Capture the cell that displays the provided text and extract its [x, y] central coordinate. 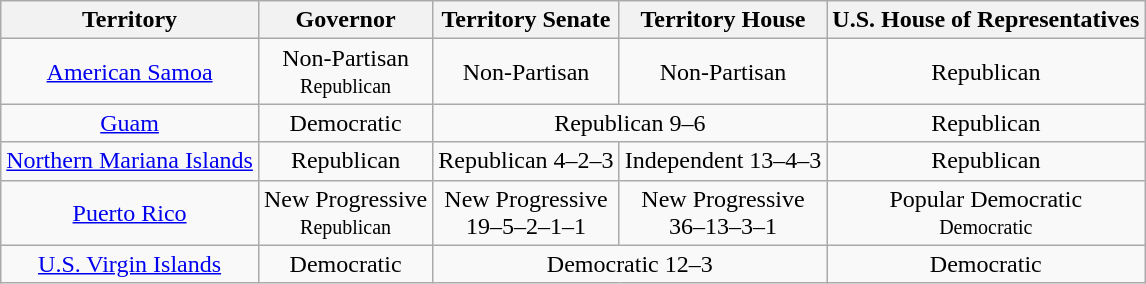
Puerto Rico [130, 212]
Democratic 12–3 [630, 264]
Territory [130, 20]
Non-PartisanRepublican [345, 72]
Republican 9–6 [630, 123]
Popular DemocraticDemocratic [986, 212]
Governor [345, 20]
Territory Senate [526, 20]
U.S. Virgin Islands [130, 264]
American Samoa [130, 72]
U.S. House of Representatives [986, 20]
Guam [130, 123]
Territory House [723, 20]
New Progressive19–5–2–1–1 [526, 212]
Northern Mariana Islands [130, 161]
Republican 4–2–3 [526, 161]
Independent 13–4–3 [723, 161]
New ProgressiveRepublican [345, 212]
New Progressive36–13–3–1 [723, 212]
